Detect which cell encompasses the target text, then output its [x, y] center coordinate. 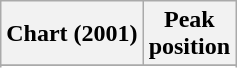
Peakposition [189, 34]
Chart (2001) [72, 34]
